Determine the (x, y) coordinate at the center of the cell enclosing the given text.  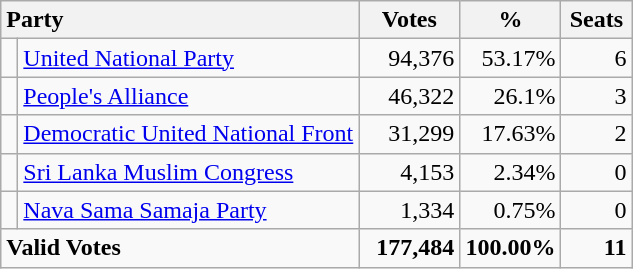
2.34% (510, 172)
Seats (596, 20)
United National Party (188, 58)
3 (596, 96)
Party (180, 20)
1,334 (410, 210)
Sri Lanka Muslim Congress (188, 172)
46,322 (410, 96)
94,376 (410, 58)
% (510, 20)
Valid Votes (180, 248)
53.17% (510, 58)
26.1% (510, 96)
17.63% (510, 134)
100.00% (510, 248)
Democratic United National Front (188, 134)
177,484 (410, 248)
6 (596, 58)
0.75% (510, 210)
2 (596, 134)
4,153 (410, 172)
31,299 (410, 134)
People's Alliance (188, 96)
Nava Sama Samaja Party (188, 210)
Votes (410, 20)
11 (596, 248)
